Detect which cell encompasses the target text, then output its [x, y] center coordinate. 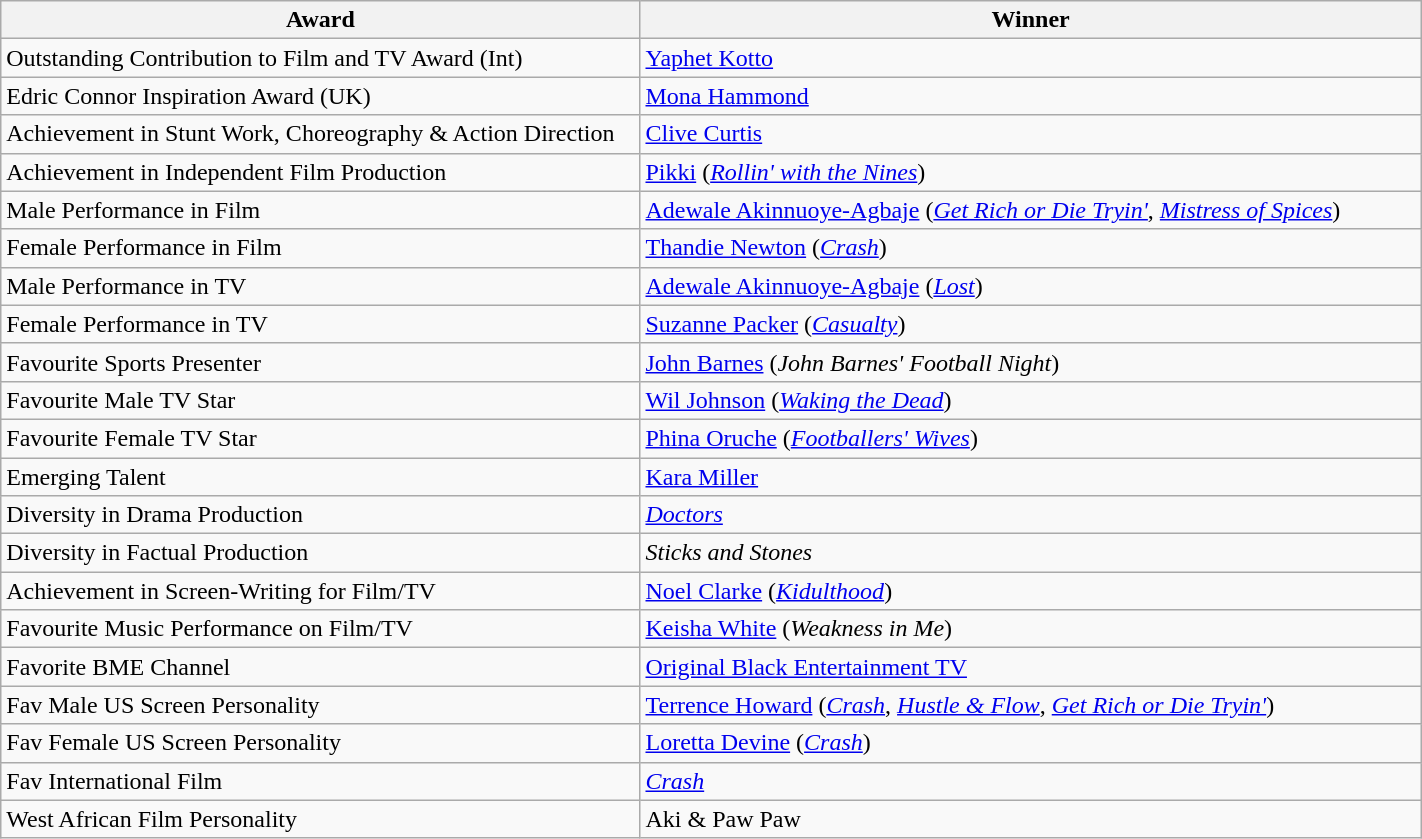
Loretta Devine (Crash) [1030, 743]
Original Black Entertainment TV [1030, 667]
Yaphet Kotto [1030, 58]
Achievement in Stunt Work, Choreography & Action Direction [320, 134]
Keisha White (Weakness in Me) [1030, 629]
Adewale Akinnuoye-Agbaje (Lost) [1030, 286]
Female Performance in Film [320, 248]
Favourite Music Performance on Film/TV [320, 629]
Thandie Newton (Crash) [1030, 248]
John Barnes (John Barnes' Football Night) [1030, 362]
Fav Female US Screen Personality [320, 743]
Wil Johnson (Waking the Dead) [1030, 400]
Terrence Howard (Crash, Hustle & Flow, Get Rich or Die Tryin') [1030, 705]
Favourite Sports Presenter [320, 362]
Aki & Paw Paw [1030, 819]
Winner [1030, 20]
Male Performance in TV [320, 286]
Kara Miller [1030, 477]
Pikki (Rollin' with the Nines) [1030, 172]
Favourite Male TV Star [320, 400]
West African Film Personality [320, 819]
Mona Hammond [1030, 96]
Edric Connor Inspiration Award (UK) [320, 96]
Crash [1030, 781]
Favorite BME Channel [320, 667]
Favourite Female TV Star [320, 438]
Male Performance in Film [320, 210]
Phina Oruche (Footballers' Wives) [1030, 438]
Award [320, 20]
Fav International Film [320, 781]
Doctors [1030, 515]
Outstanding Contribution to Film and TV Award (Int) [320, 58]
Achievement in Screen-Writing for Film/TV [320, 591]
Noel Clarke (Kidulthood) [1030, 591]
Clive Curtis [1030, 134]
Fav Male US Screen Personality [320, 705]
Sticks and Stones [1030, 553]
Female Performance in TV [320, 324]
Achievement in Independent Film Production [320, 172]
Diversity in Drama Production [320, 515]
Adewale Akinnuoye-Agbaje (Get Rich or Die Tryin', Mistress of Spices) [1030, 210]
Suzanne Packer (Casualty) [1030, 324]
Emerging Talent [320, 477]
Diversity in Factual Production [320, 553]
